Output the (x, y) coordinate of the center of the cell containing the given text.  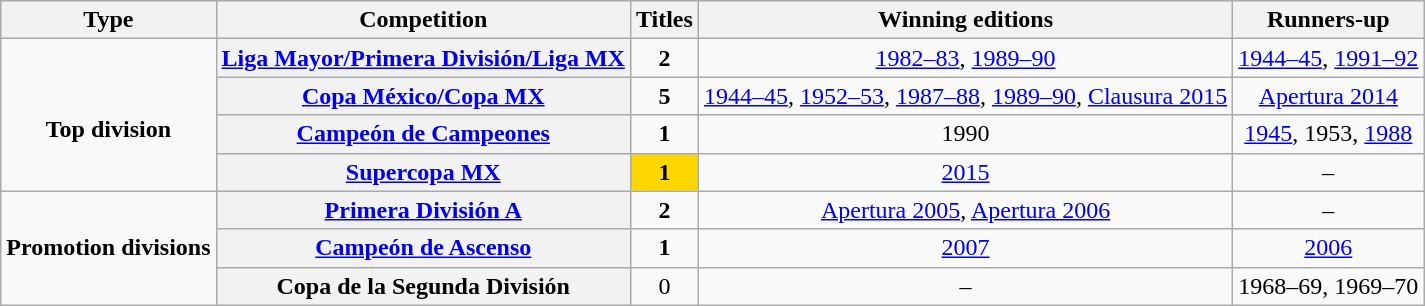
1945, 1953, 1988 (1328, 134)
2006 (1328, 248)
Type (108, 20)
Apertura 2014 (1328, 96)
1944–45, 1952–53, 1987–88, 1989–90, Clausura 2015 (965, 96)
1990 (965, 134)
2007 (965, 248)
Runners-up (1328, 20)
Titles (664, 20)
Promotion divisions (108, 248)
Campeón de Ascenso (423, 248)
Primera División A (423, 210)
Supercopa MX (423, 172)
1968–69, 1969–70 (1328, 286)
Campeón de Campeones (423, 134)
Winning editions (965, 20)
Competition (423, 20)
Apertura 2005, Apertura 2006 (965, 210)
Liga Mayor/Primera División/Liga MX (423, 58)
5 (664, 96)
Copa de la Segunda División (423, 286)
1982–83, 1989–90 (965, 58)
1944–45, 1991–92 (1328, 58)
0 (664, 286)
Copa México/Copa MX (423, 96)
2015 (965, 172)
Top division (108, 115)
